Determine the [X, Y] coordinate at the center of the cell enclosing the given text.  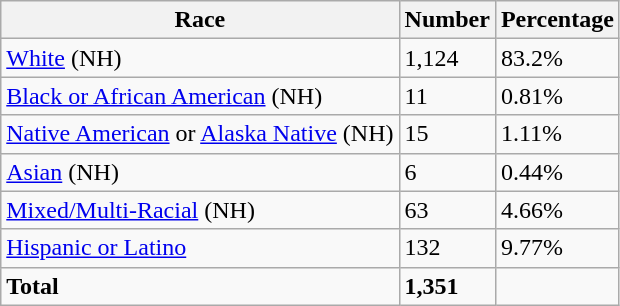
Asian (NH) [200, 172]
9.77% [557, 248]
Race [200, 20]
White (NH) [200, 58]
Number [447, 20]
83.2% [557, 58]
Total [200, 286]
0.81% [557, 96]
11 [447, 96]
Native American or Alaska Native (NH) [200, 134]
4.66% [557, 210]
63 [447, 210]
Percentage [557, 20]
0.44% [557, 172]
1,351 [447, 286]
1,124 [447, 58]
Mixed/Multi-Racial (NH) [200, 210]
15 [447, 134]
Black or African American (NH) [200, 96]
Hispanic or Latino [200, 248]
1.11% [557, 134]
6 [447, 172]
132 [447, 248]
